Capture the cell that displays the provided text and extract its (x, y) central coordinate. 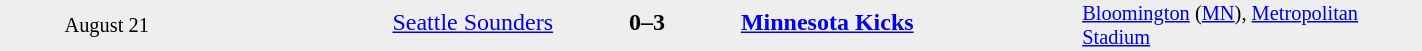
Bloomington (MN), Metropolitan Stadium (1252, 26)
Minnesota Kicks (910, 23)
Seattle Sounders (384, 23)
August 21 (106, 26)
0–3 (648, 23)
